Locate the cell with the specified text and output its (x, y) center coordinate. 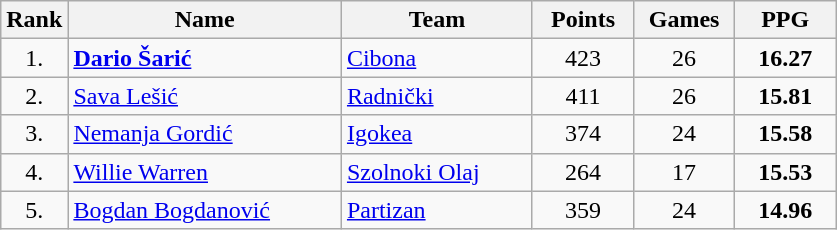
Team (436, 20)
Willie Warren (205, 172)
Name (205, 20)
16.27 (786, 58)
Rank (34, 20)
15.53 (786, 172)
411 (582, 96)
4. (34, 172)
Points (582, 20)
374 (582, 134)
Igokea (436, 134)
Cibona (436, 58)
Games (684, 20)
PPG (786, 20)
2. (34, 96)
15.58 (786, 134)
359 (582, 210)
423 (582, 58)
Partizan (436, 210)
Nemanja Gordić (205, 134)
5. (34, 210)
Dario Šarić (205, 58)
264 (582, 172)
15.81 (786, 96)
Radnički (436, 96)
Szolnoki Olaj (436, 172)
17 (684, 172)
Bogdan Bogdanović (205, 210)
14.96 (786, 210)
Sava Lešić (205, 96)
1. (34, 58)
3. (34, 134)
